Find where the given text appears and provide that cell's center as (X, Y) coordinate. 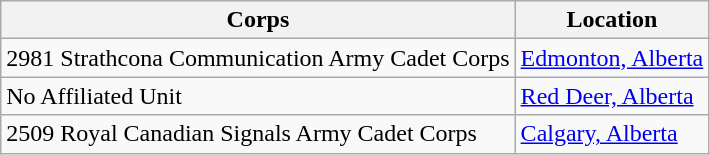
Location (612, 20)
No Affiliated Unit (258, 96)
Corps (258, 20)
2509 Royal Canadian Signals Army Cadet Corps (258, 134)
Red Deer, Alberta (612, 96)
Calgary, Alberta (612, 134)
Edmonton, Alberta (612, 58)
2981 Strathcona Communication Army Cadet Corps (258, 58)
